For the text-containing cell, return its midpoint in [x, y] coordinate format. 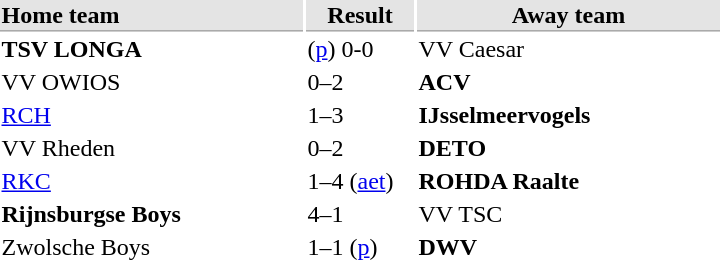
DETO [568, 149]
VV Caesar [568, 49]
VV Rheden [152, 149]
VV OWIOS [152, 83]
4–1 [360, 215]
ACV [568, 83]
IJsselmeervogels [568, 115]
Away team [568, 16]
1–3 [360, 115]
Rijnsburgse Boys [152, 215]
TSV LONGA [152, 49]
RKC [152, 181]
Home team [152, 16]
Result [360, 16]
RCH [152, 115]
(p) 0-0 [360, 49]
ROHDA Raalte [568, 181]
1–4 (aet) [360, 181]
VV TSC [568, 215]
